Identify which cell holds the provided text, then report its [x, y] central coordinate. 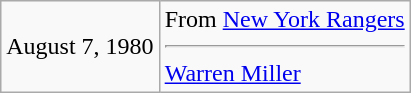
From New York RangersWarren Miller [284, 47]
August 7, 1980 [80, 47]
